Identify which cell holds the provided text, then report its [x, y] central coordinate. 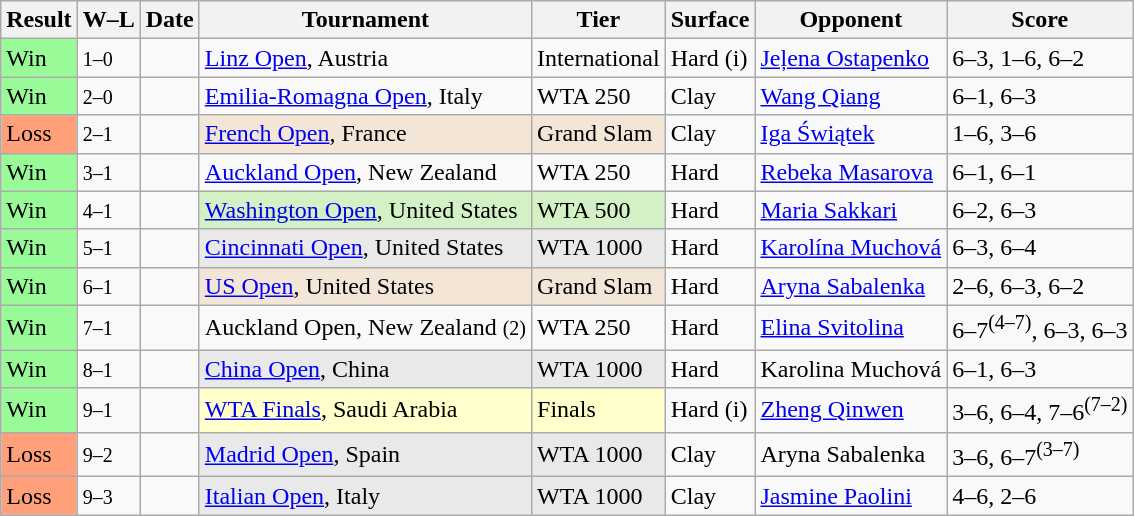
Tournament [365, 20]
3–1 [108, 172]
9–2 [108, 454]
Surface [710, 20]
4–6, 2–6 [1040, 496]
2–1 [108, 134]
6–2, 6–3 [1040, 210]
Cincinnati Open, United States [365, 248]
6–7(4–7), 6–3, 6–3 [1040, 328]
Washington Open, United States [365, 210]
7–1 [108, 328]
Date [170, 20]
Tier [599, 20]
9–1 [108, 410]
Score [1040, 20]
WTA Finals, Saudi Arabia [365, 410]
6–3, 6–4 [1040, 248]
Finals [599, 410]
Karolina Muchová [851, 369]
6–1 [108, 286]
WTA 500 [599, 210]
Rebeka Masarova [851, 172]
Auckland Open, New Zealand (2) [365, 328]
Italian Open, Italy [365, 496]
1–6, 3–6 [1040, 134]
Iga Świątek [851, 134]
Wang Qiang [851, 96]
3–6, 6–4, 7–6(7–2) [1040, 410]
Jasmine Paolini [851, 496]
Karolína Muchová [851, 248]
2–6, 6–3, 6–2 [1040, 286]
W–L [108, 20]
4–1 [108, 210]
6–1, 6–1 [1040, 172]
Linz Open, Austria [365, 58]
China Open, China [365, 369]
Elina Svitolina [851, 328]
Maria Sakkari [851, 210]
5–1 [108, 248]
3–6, 6–7(3–7) [1040, 454]
Madrid Open, Spain [365, 454]
Opponent [851, 20]
Auckland Open, New Zealand [365, 172]
2–0 [108, 96]
Zheng Qinwen [851, 410]
US Open, United States [365, 286]
8–1 [108, 369]
Result [39, 20]
6–3, 1–6, 6–2 [1040, 58]
9–3 [108, 496]
Jeļena Ostapenko [851, 58]
1–0 [108, 58]
Emilia-Romagna Open, Italy [365, 96]
International [599, 58]
French Open, France [365, 134]
